Search for the cell housing the specified text and yield its [X, Y] center coordinate. 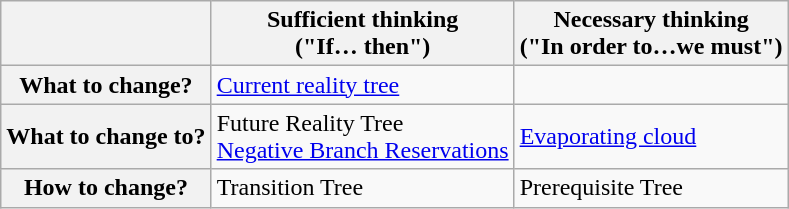
What to change? [106, 85]
Future Reality TreeNegative Branch Reservations [362, 136]
Current reality tree [362, 85]
Sufficient thinking("If… then") [362, 34]
Evaporating cloud [651, 136]
Necessary thinking("In order to…we must") [651, 34]
Transition Tree [362, 188]
Prerequisite Tree [651, 188]
How to change? [106, 188]
What to change to? [106, 136]
